From the cell containing the given text, extract its center point as (X, Y) coordinate. 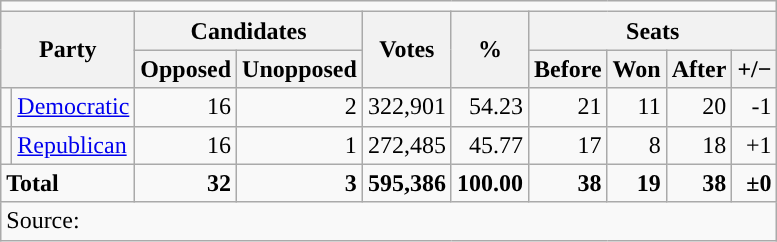
Party (68, 50)
21 (568, 107)
8 (636, 145)
2 (300, 107)
Seats (652, 31)
17 (568, 145)
Opposed (186, 69)
Unopposed (300, 69)
54.23 (490, 107)
100.00 (490, 183)
20 (699, 107)
+/− (754, 69)
Democratic (74, 107)
+1 (754, 145)
Won (636, 69)
272,485 (406, 145)
Votes (406, 50)
Republican (74, 145)
±0 (754, 183)
Source: (389, 221)
19 (636, 183)
Before (568, 69)
% (490, 50)
3 (300, 183)
-1 (754, 107)
595,386 (406, 183)
45.77 (490, 145)
11 (636, 107)
322,901 (406, 107)
1 (300, 145)
After (699, 69)
32 (186, 183)
Total (68, 183)
18 (699, 145)
Candidates (249, 31)
